From the cell containing the given text, extract its center point as (X, Y) coordinate. 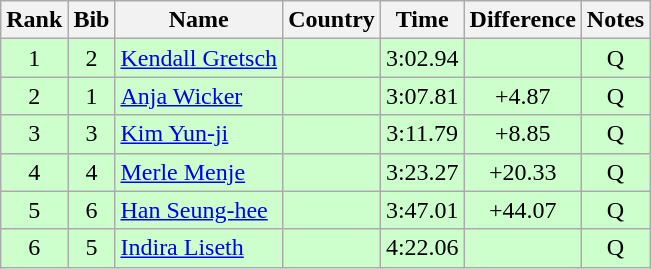
3:23.27 (422, 172)
Han Seung-hee (199, 210)
Name (199, 20)
+44.07 (522, 210)
Rank (34, 20)
Kim Yun-ji (199, 134)
Merle Menje (199, 172)
Bib (92, 20)
Kendall Gretsch (199, 58)
Country (332, 20)
Anja Wicker (199, 96)
+4.87 (522, 96)
+8.85 (522, 134)
Indira Liseth (199, 248)
3:02.94 (422, 58)
Time (422, 20)
3:47.01 (422, 210)
3:11.79 (422, 134)
4:22.06 (422, 248)
Difference (522, 20)
3:07.81 (422, 96)
Notes (615, 20)
+20.33 (522, 172)
